From the cell containing the given text, extract its center point as (x, y) coordinate. 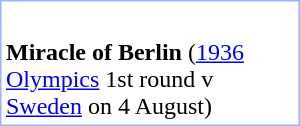
Miracle of Berlin (1936 Olympics 1st round v Sweden on 4 August) (150, 80)
